Capture the cell that displays the provided text and extract its [x, y] central coordinate. 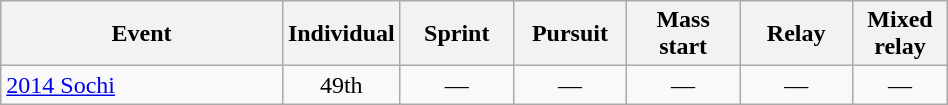
49th [341, 85]
Mass start [684, 34]
2014 Sochi [142, 85]
Sprint [456, 34]
Event [142, 34]
Relay [796, 34]
Individual [341, 34]
Mixed relay [900, 34]
Pursuit [570, 34]
